Find where the given text appears and provide that cell's center as (X, Y) coordinate. 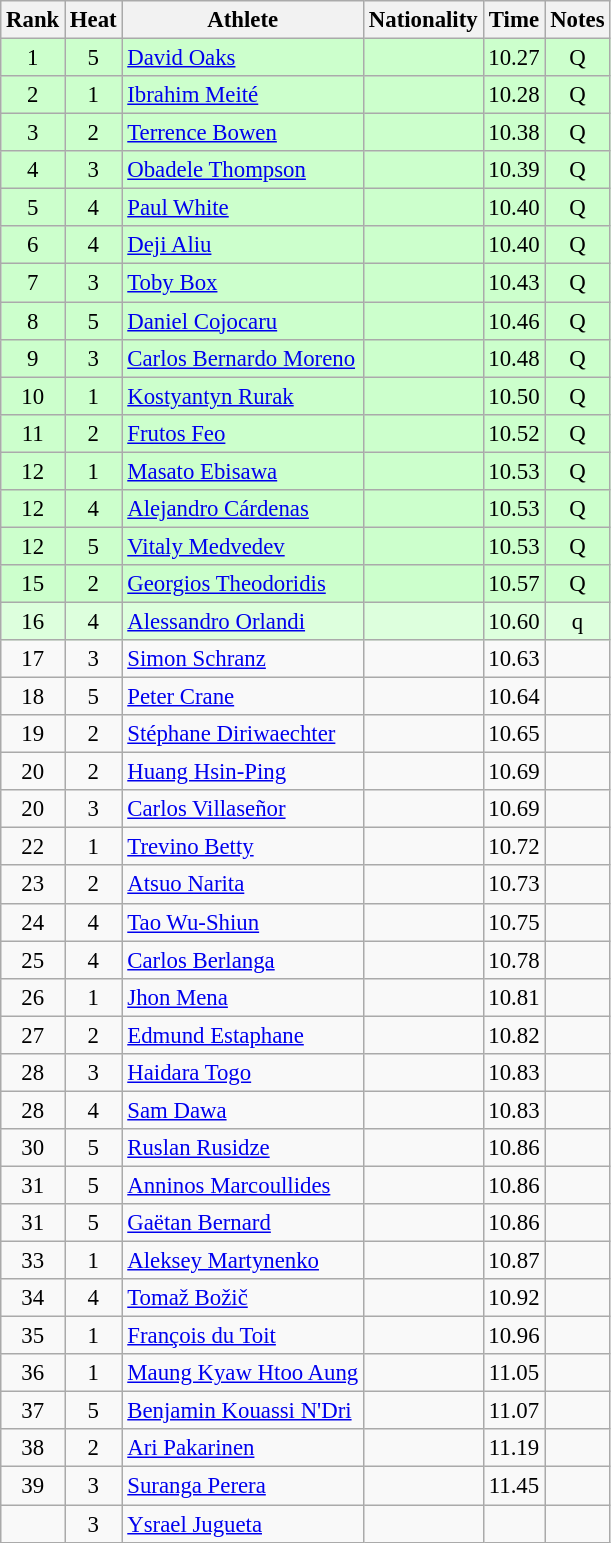
Athlete (243, 20)
Anninos Marcoullides (243, 1185)
Kostyantyn Rurak (243, 396)
10.72 (514, 847)
10.96 (514, 1336)
Haidara Togo (243, 1073)
9 (33, 358)
Simon Schranz (243, 659)
10.27 (514, 58)
10.52 (514, 433)
10.28 (514, 95)
26 (33, 997)
18 (33, 697)
34 (33, 1298)
10.92 (514, 1298)
Paul White (243, 208)
Deji Aliu (243, 245)
11.07 (514, 1411)
37 (33, 1411)
Aleksey Martynenko (243, 1261)
Alejandro Cárdenas (243, 509)
10.39 (514, 170)
16 (33, 621)
Tomaž Božič (243, 1298)
Heat (94, 20)
10.64 (514, 697)
Georgios Theodoridis (243, 584)
Jhon Mena (243, 997)
Ruslan Rusidze (243, 1148)
38 (33, 1449)
10.57 (514, 584)
Nationality (424, 20)
11.45 (514, 1486)
Notes (578, 20)
David Oaks (243, 58)
Carlos Bernardo Moreno (243, 358)
Alessandro Orlandi (243, 621)
25 (33, 960)
36 (33, 1373)
8 (33, 321)
11.19 (514, 1449)
39 (33, 1486)
7 (33, 283)
22 (33, 847)
Sam Dawa (243, 1110)
Peter Crane (243, 697)
10.81 (514, 997)
24 (33, 922)
10.46 (514, 321)
Rank (33, 20)
Vitaly Medvedev (243, 546)
Frutos Feo (243, 433)
Carlos Berlanga (243, 960)
Huang Hsin-Ping (243, 772)
Maung Kyaw Htoo Aung (243, 1373)
10.65 (514, 734)
François du Toit (243, 1336)
10.50 (514, 396)
10.87 (514, 1261)
Atsuo Narita (243, 885)
Masato Ebisawa (243, 471)
33 (33, 1261)
27 (33, 1035)
Trevino Betty (243, 847)
Gaëtan Bernard (243, 1223)
11 (33, 433)
Ysrael Jugueta (243, 1524)
Suranga Perera (243, 1486)
Benjamin Kouassi N'Dri (243, 1411)
Edmund Estaphane (243, 1035)
Carlos Villaseñor (243, 809)
6 (33, 245)
10.60 (514, 621)
10.75 (514, 922)
10 (33, 396)
19 (33, 734)
Ibrahim Meité (243, 95)
Terrence Bowen (243, 133)
Stéphane Diriwaechter (243, 734)
Time (514, 20)
10.73 (514, 885)
Ari Pakarinen (243, 1449)
Toby Box (243, 283)
q (578, 621)
Obadele Thompson (243, 170)
10.43 (514, 283)
15 (33, 584)
17 (33, 659)
Tao Wu-Shiun (243, 922)
10.48 (514, 358)
Daniel Cojocaru (243, 321)
10.38 (514, 133)
10.63 (514, 659)
23 (33, 885)
10.82 (514, 1035)
30 (33, 1148)
11.05 (514, 1373)
10.78 (514, 960)
35 (33, 1336)
